For the text-containing cell, return its midpoint in (X, Y) coordinate format. 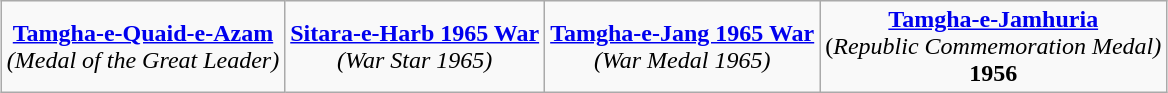
Tamgha-e-Jamhuria(Republic Commemoration Medal)1956 (994, 47)
Sitara-e-Harb 1965 War(War Star 1965) (415, 47)
Tamgha-e-Quaid-e-Azam(Medal of the Great Leader) (142, 47)
Tamgha-e-Jang 1965 War(War Medal 1965) (682, 47)
